Return the (x, y) coordinate for the center point of the cell that contains the specified text.  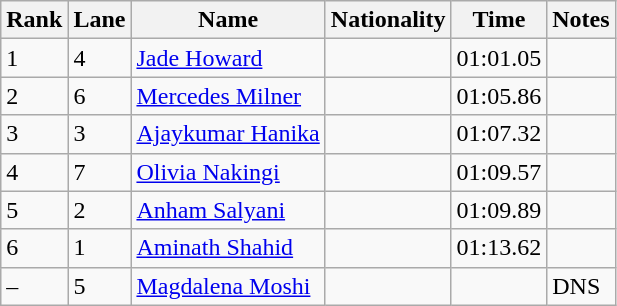
Nationality (388, 20)
Anham Salyani (228, 210)
01:13.62 (499, 248)
Lane (100, 20)
01:09.89 (499, 210)
Ajaykumar Hanika (228, 134)
Time (499, 20)
Notes (581, 20)
01:05.86 (499, 96)
Mercedes Milner (228, 96)
01:09.57 (499, 172)
– (34, 286)
7 (100, 172)
01:07.32 (499, 134)
Name (228, 20)
Rank (34, 20)
01:01.05 (499, 58)
Olivia Nakingi (228, 172)
DNS (581, 286)
Aminath Shahid (228, 248)
Jade Howard (228, 58)
Magdalena Moshi (228, 286)
